Return [X, Y] of the center of cell containing provided text 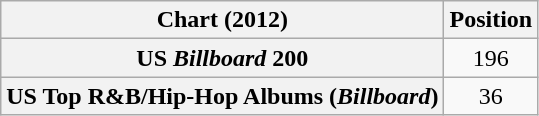
US Top R&B/Hip-Hop Albums (Billboard) [222, 96]
US Billboard 200 [222, 58]
196 [491, 58]
Chart (2012) [222, 20]
Position [491, 20]
36 [491, 96]
